Return the (X, Y) coordinate for the center point of the cell that contains the specified text.  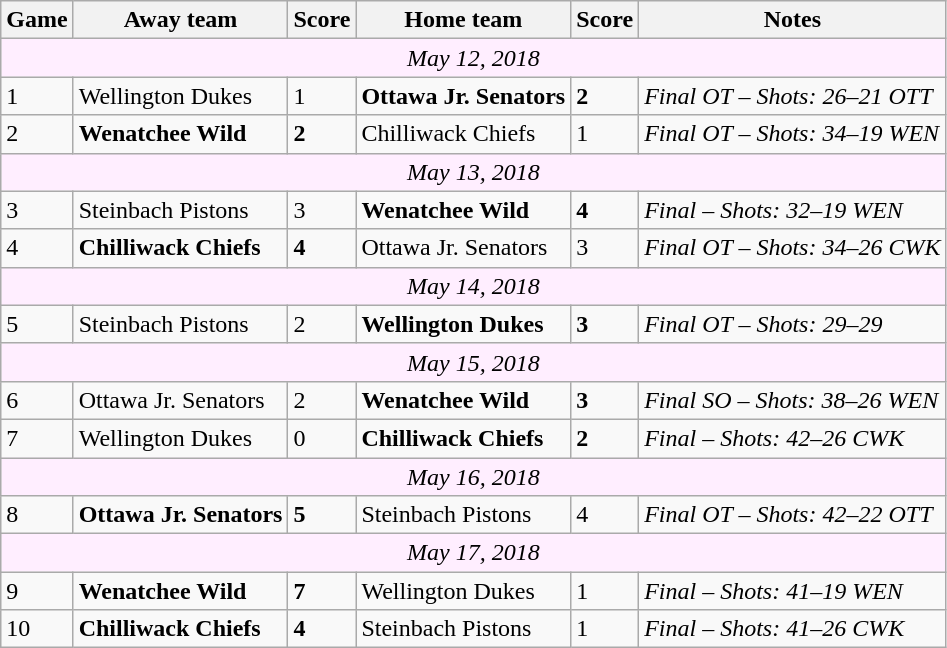
Final OT – Shots: 34–26 CWK (792, 248)
Final – Shots: 32–19 WEN (792, 210)
Final OT – Shots: 42–22 OTT (792, 515)
May 16, 2018 (474, 477)
Game (37, 20)
8 (37, 515)
Final OT – Shots: 26–21 OTT (792, 96)
May 13, 2018 (474, 172)
Home team (464, 20)
Final – Shots: 41–19 WEN (792, 591)
9 (37, 591)
May 12, 2018 (474, 58)
Away team (180, 20)
6 (37, 400)
May 14, 2018 (474, 286)
Final SO – Shots: 38–26 WEN (792, 400)
Final – Shots: 42–26 CWK (792, 438)
Notes (792, 20)
0 (322, 438)
May 15, 2018 (474, 362)
May 17, 2018 (474, 553)
Final – Shots: 41–26 CWK (792, 629)
Final OT – Shots: 29–29 (792, 324)
10 (37, 629)
Final OT – Shots: 34–19 WEN (792, 134)
